Output the (X, Y) coordinate of the center of the cell containing the given text.  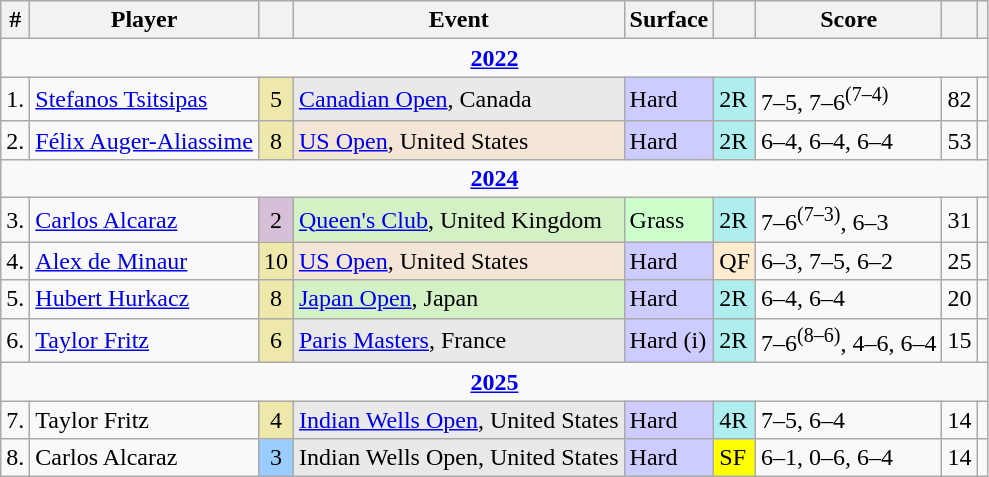
Stefanos Tsitsipas (144, 100)
10 (276, 261)
53 (960, 140)
Hard (i) (669, 340)
7–5, 7–6(7–4) (849, 100)
6–3, 7–5, 6–2 (849, 261)
3 (276, 458)
SF (735, 458)
6. (16, 340)
31 (960, 220)
Félix Auger-Aliassime (144, 140)
2022 (494, 58)
15 (960, 340)
7–5, 6–4 (849, 420)
1. (16, 100)
Alex de Minaur (144, 261)
5 (276, 100)
6–4, 6–4, 6–4 (849, 140)
Canadian Open, Canada (458, 100)
Paris Masters, France (458, 340)
25 (960, 261)
4. (16, 261)
Event (458, 20)
Queen's Club, United Kingdom (458, 220)
2024 (494, 178)
QF (735, 261)
Hubert Hurkacz (144, 299)
7–6(7–3), 6–3 (849, 220)
2025 (494, 382)
4 (276, 420)
5. (16, 299)
2 (276, 220)
Player (144, 20)
82 (960, 100)
Score (849, 20)
6–4, 6–4 (849, 299)
4R (735, 420)
3. (16, 220)
8. (16, 458)
7–6(8–6), 4–6, 6–4 (849, 340)
Grass (669, 220)
20 (960, 299)
6 (276, 340)
6–1, 0–6, 6–4 (849, 458)
Surface (669, 20)
# (16, 20)
7. (16, 420)
2. (16, 140)
Japan Open, Japan (458, 299)
